Extract the [X, Y] coordinate from the center of the cell holding the provided text.  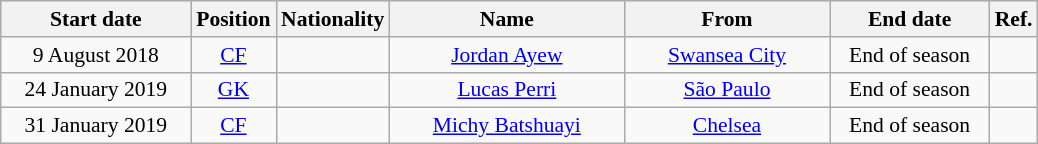
Lucas Perri [506, 90]
9 August 2018 [96, 55]
Name [506, 19]
Start date [96, 19]
Position [234, 19]
Ref. [1014, 19]
Michy Batshuayi [506, 126]
Chelsea [726, 126]
Jordan Ayew [506, 55]
GK [234, 90]
From [726, 19]
Nationality [332, 19]
24 January 2019 [96, 90]
São Paulo [726, 90]
31 January 2019 [96, 126]
End date [910, 19]
Swansea City [726, 55]
